Extract the (X, Y) coordinate from the center of the cell holding the provided text.  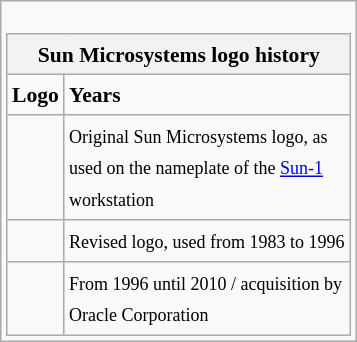
Sun Microsystems logo history (179, 54)
Revised logo, used from 1983 to 1996 (208, 241)
Logo (36, 94)
Original Sun Microsystems logo, as used on the nameplate of the Sun-1 workstation (208, 168)
From 1996 until 2010 / acquisition by Oracle Corporation (208, 299)
Years (208, 94)
